Scan for the cell matching the given text and deliver its [x, y] coordinate at center. 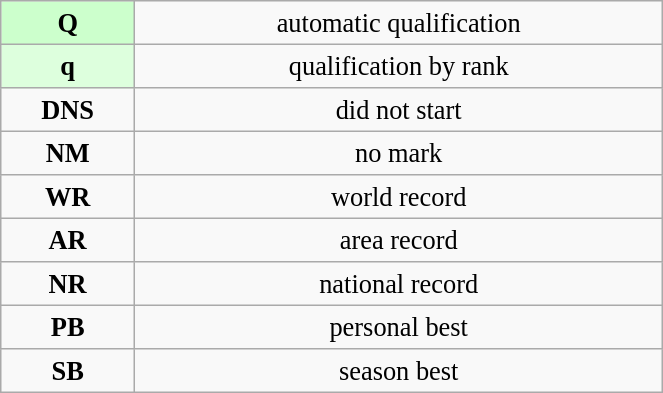
SB [68, 371]
area record [399, 240]
world record [399, 197]
PB [68, 327]
did not start [399, 109]
season best [399, 371]
qualification by rank [399, 66]
Q [68, 22]
WR [68, 197]
personal best [399, 327]
no mark [399, 153]
q [68, 66]
NR [68, 284]
AR [68, 240]
NM [68, 153]
DNS [68, 109]
automatic qualification [399, 22]
national record [399, 284]
